From the cell containing the given text, extract its center point as [X, Y] coordinate. 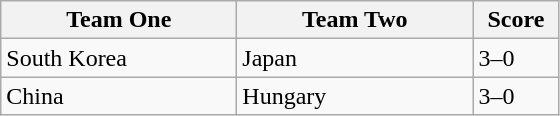
South Korea [119, 58]
Hungary [355, 96]
Team Two [355, 20]
Score [516, 20]
Japan [355, 58]
Team One [119, 20]
China [119, 96]
